Pinpoint the cell where the given text exists, returning its (x, y) midpoint coordinate. 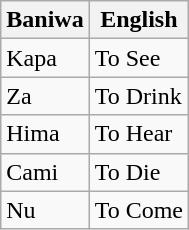
To See (138, 58)
English (138, 20)
Cami (45, 172)
Hima (45, 134)
Za (45, 96)
Baniwa (45, 20)
To Drink (138, 96)
To Hear (138, 134)
Kapa (45, 58)
Nu (45, 210)
To Come (138, 210)
To Die (138, 172)
